Output the (X, Y) coordinate of the center of the cell containing the given text.  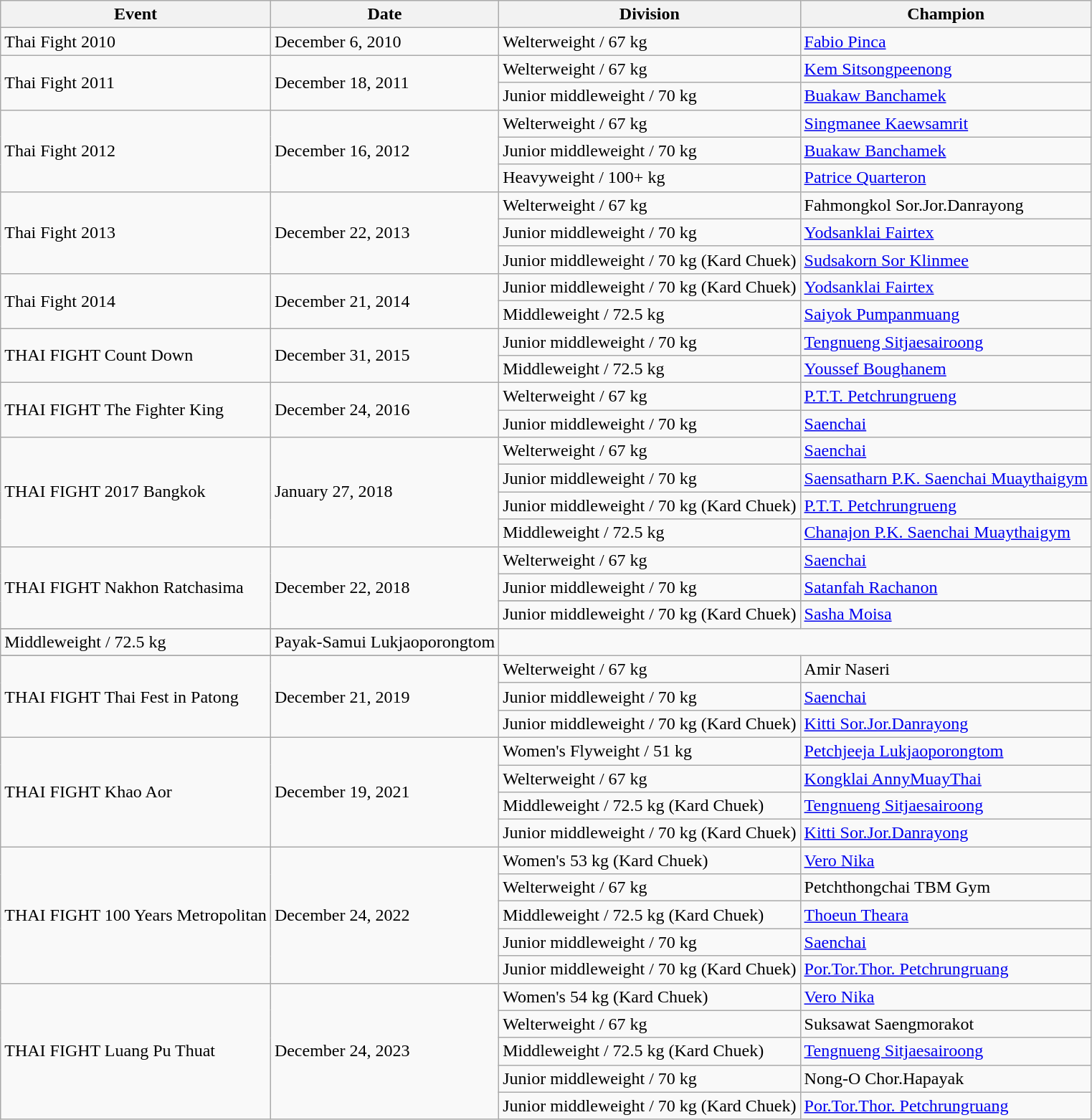
December 22, 2013 (384, 232)
Division (650, 14)
December 21, 2014 (384, 300)
Event (136, 14)
Heavyweight / 100+ kg (650, 178)
Fahmongkol Sor.Jor.Danrayong (946, 205)
Patrice Quarteron (946, 178)
Women's 54 kg (Kard Chuek) (650, 997)
Fabio Pinca (946, 42)
THAI FIGHT Khao Aor (136, 792)
Saensatharn P.K. Saenchai Muaythaigym (946, 478)
December 21, 2019 (384, 696)
THAI FIGHT Nakhon Ratchasima (136, 587)
Thai Fight 2011 (136, 82)
December 18, 2011 (384, 82)
Thai Fight 2010 (136, 42)
Thai Fight 2012 (136, 151)
Suksawat Saengmorakot (946, 1024)
THAI FIGHT Count Down (136, 356)
January 27, 2018 (384, 492)
December 22, 2018 (384, 587)
THAI FIGHT The Fighter King (136, 410)
Amir Naseri (946, 669)
Youssef Boughanem (946, 369)
THAI FIGHT 100 Years Metropolitan (136, 915)
Nong-O Chor.Hapayak (946, 1078)
Kem Sitsongpeenong (946, 69)
Date (384, 14)
December 24, 2016 (384, 410)
Singmanee Kaewsamrit (946, 123)
December 31, 2015 (384, 356)
December 16, 2012 (384, 151)
THAI FIGHT 2017 Bangkok (136, 492)
Saiyok Pumpanmuang (946, 314)
Satanfah Rachanon (946, 587)
Thai Fight 2014 (136, 300)
December 6, 2010 (384, 42)
Payak-Samui Lukjaoporongtom (384, 642)
December 24, 2022 (384, 915)
Sudsakorn Sor Klinmee (946, 260)
Women's Flyweight / 51 kg (650, 751)
Chanajon P.K. Saenchai Muaythaigym (946, 533)
Thoeun Theara (946, 915)
Petchjeeja Lukjaoporongtom (946, 751)
Women's 53 kg (Kard Chuek) (650, 860)
Kongklai AnnyMuayThai (946, 778)
Sasha Moisa (946, 614)
Thai Fight 2013 (136, 232)
December 24, 2023 (384, 1051)
THAI FIGHT Thai Fest in Patong (136, 696)
December 19, 2021 (384, 792)
Petchthongchai TBM Gym (946, 888)
Champion (946, 14)
THAI FIGHT Luang Pu Thuat (136, 1051)
